For the text-containing cell, return its midpoint in (x, y) coordinate format. 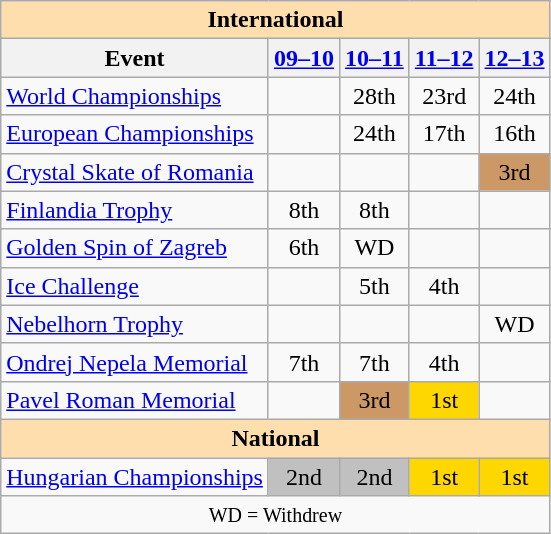
09–10 (304, 58)
Crystal Skate of Romania (135, 172)
Pavel Roman Memorial (135, 400)
12–13 (514, 58)
Hungarian Championships (135, 477)
28th (375, 96)
Ice Challenge (135, 286)
WD = Withdrew (276, 515)
Nebelhorn Trophy (135, 324)
World Championships (135, 96)
Event (135, 58)
23rd (444, 96)
16th (514, 134)
European Championships (135, 134)
Golden Spin of Zagreb (135, 248)
National (276, 438)
6th (304, 248)
5th (375, 286)
11–12 (444, 58)
Ondrej Nepela Memorial (135, 362)
10–11 (375, 58)
International (276, 20)
Finlandia Trophy (135, 210)
17th (444, 134)
